Return the (x, y) coordinate for the center point of the cell that contains the specified text.  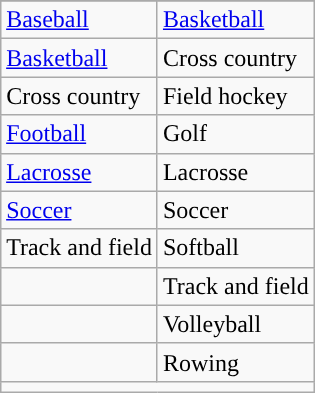
Baseball (80, 20)
Field hockey (236, 96)
Golf (236, 134)
Football (80, 134)
Volleyball (236, 324)
Softball (236, 248)
Rowing (236, 362)
